Output the [x, y] coordinate of the center of the cell containing the given text.  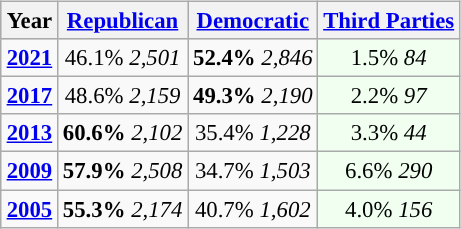
2009 [29, 171]
35.4% 1,228 [253, 133]
4.0% 156 [389, 209]
52.4% 2,846 [253, 58]
Third Parties [389, 21]
2005 [29, 209]
6.6% 290 [389, 171]
Democratic [253, 21]
49.3% 2,190 [253, 96]
2.2% 97 [389, 96]
2021 [29, 58]
57.9% 2,508 [122, 171]
3.3% 44 [389, 133]
Republican [122, 21]
34.7% 1,503 [253, 171]
60.6% 2,102 [122, 133]
Year [29, 21]
46.1% 2,501 [122, 58]
1.5% 84 [389, 58]
48.6% 2,159 [122, 96]
2013 [29, 133]
55.3% 2,174 [122, 209]
40.7% 1,602 [253, 209]
2017 [29, 96]
